From the cell containing the given text, extract its center point as (x, y) coordinate. 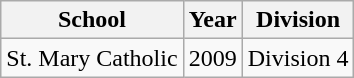
Year (212, 20)
St. Mary Catholic (92, 58)
Division 4 (298, 58)
Division (298, 20)
2009 (212, 58)
School (92, 20)
